For the text-containing cell, return its midpoint in [X, Y] coordinate format. 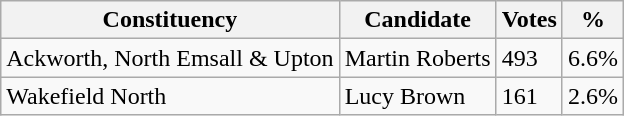
Votes [529, 20]
161 [529, 96]
Martin Roberts [418, 58]
% [592, 20]
6.6% [592, 58]
2.6% [592, 96]
Constituency [170, 20]
Wakefield North [170, 96]
Candidate [418, 20]
Lucy Brown [418, 96]
Ackworth, North Emsall & Upton [170, 58]
493 [529, 58]
